Search for the cell housing the specified text and yield its [X, Y] center coordinate. 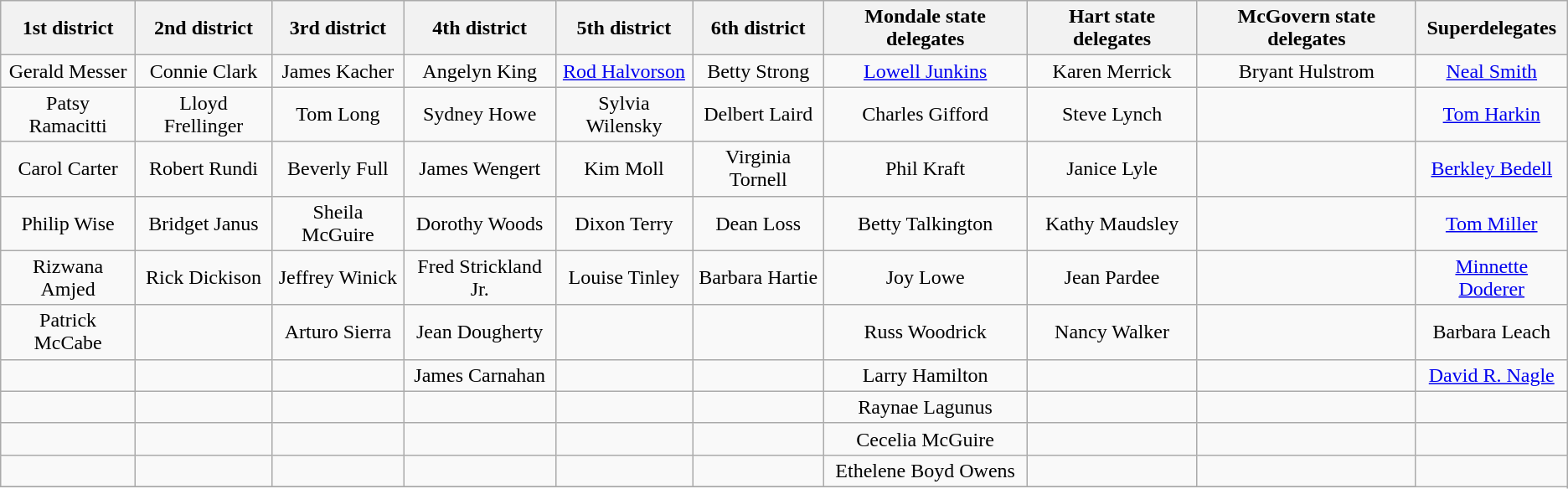
1st district [69, 28]
Jean Dougherty [479, 332]
Lowell Junkins [926, 71]
Steve Lynch [1112, 114]
Lloyd Frellinger [203, 114]
Sylvia Wilensky [624, 114]
4th district [479, 28]
Bryant Hulstrom [1307, 71]
Hart state delegates [1112, 28]
Janice Lyle [1112, 169]
Rod Halvorson [624, 71]
David R. Nagle [1491, 375]
James Carnahan [479, 375]
Tom Harkin [1491, 114]
McGovern state delegates [1307, 28]
Larry Hamilton [926, 375]
Jeffrey Winick [338, 278]
Philip Wise [69, 223]
Karen Merrick [1112, 71]
Robert Rundi [203, 169]
Carol Carter [69, 169]
Kathy Maudsley [1112, 223]
Jean Pardee [1112, 278]
Arturo Sierra [338, 332]
Connie Clark [203, 71]
5th district [624, 28]
Phil Kraft [926, 169]
Betty Strong [759, 71]
Barbara Leach [1491, 332]
Berkley Bedell [1491, 169]
Louise Tinley [624, 278]
Rizwana Amjed [69, 278]
Minnette Doderer [1491, 278]
Russ Woodrick [926, 332]
Dixon Terry [624, 223]
2nd district [203, 28]
Rick Dickison [203, 278]
Nancy Walker [1112, 332]
Patsy Ramacitti [69, 114]
Fred Strickland Jr. [479, 278]
Dean Loss [759, 223]
Patrick McCabe [69, 332]
Barbara Hartie [759, 278]
Sydney Howe [479, 114]
3rd district [338, 28]
Sheila McGuire [338, 223]
Kim Moll [624, 169]
Cecelia McGuire [926, 439]
Beverly Full [338, 169]
6th district [759, 28]
Mondale state delegates [926, 28]
Tom Long [338, 114]
Tom Miller [1491, 223]
Neal Smith [1491, 71]
Joy Lowe [926, 278]
Angelyn King [479, 71]
Dorothy Woods [479, 223]
Virginia Tornell [759, 169]
James Wengert [479, 169]
Bridget Janus [203, 223]
James Kacher [338, 71]
Ethelene Boyd Owens [926, 471]
Gerald Messer [69, 71]
Betty Talkington [926, 223]
Raynae Lagunus [926, 407]
Delbert Laird [759, 114]
Superdelegates [1491, 28]
Charles Gifford [926, 114]
